Return (x, y) of the center of cell containing provided text 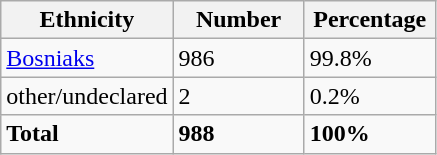
2 (238, 96)
Ethnicity (87, 20)
Number (238, 20)
100% (370, 134)
99.8% (370, 58)
Percentage (370, 20)
986 (238, 58)
Total (87, 134)
Bosniaks (87, 58)
0.2% (370, 96)
988 (238, 134)
other/undeclared (87, 96)
